Locate the cell with the specified text and output its [x, y] center coordinate. 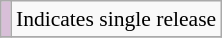
Indicates single release [116, 19]
